Identify which cell holds the provided text, then report its (x, y) central coordinate. 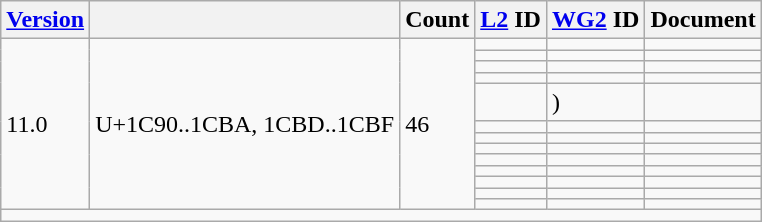
U+1C90..1CBA, 1CBD..1CBF (245, 124)
WG2 ID (595, 20)
11.0 (46, 124)
Version (46, 20)
Document (703, 20)
Count (438, 20)
) (595, 102)
L2 ID (511, 20)
46 (438, 124)
